Detect which cell encompasses the target text, then output its (X, Y) center coordinate. 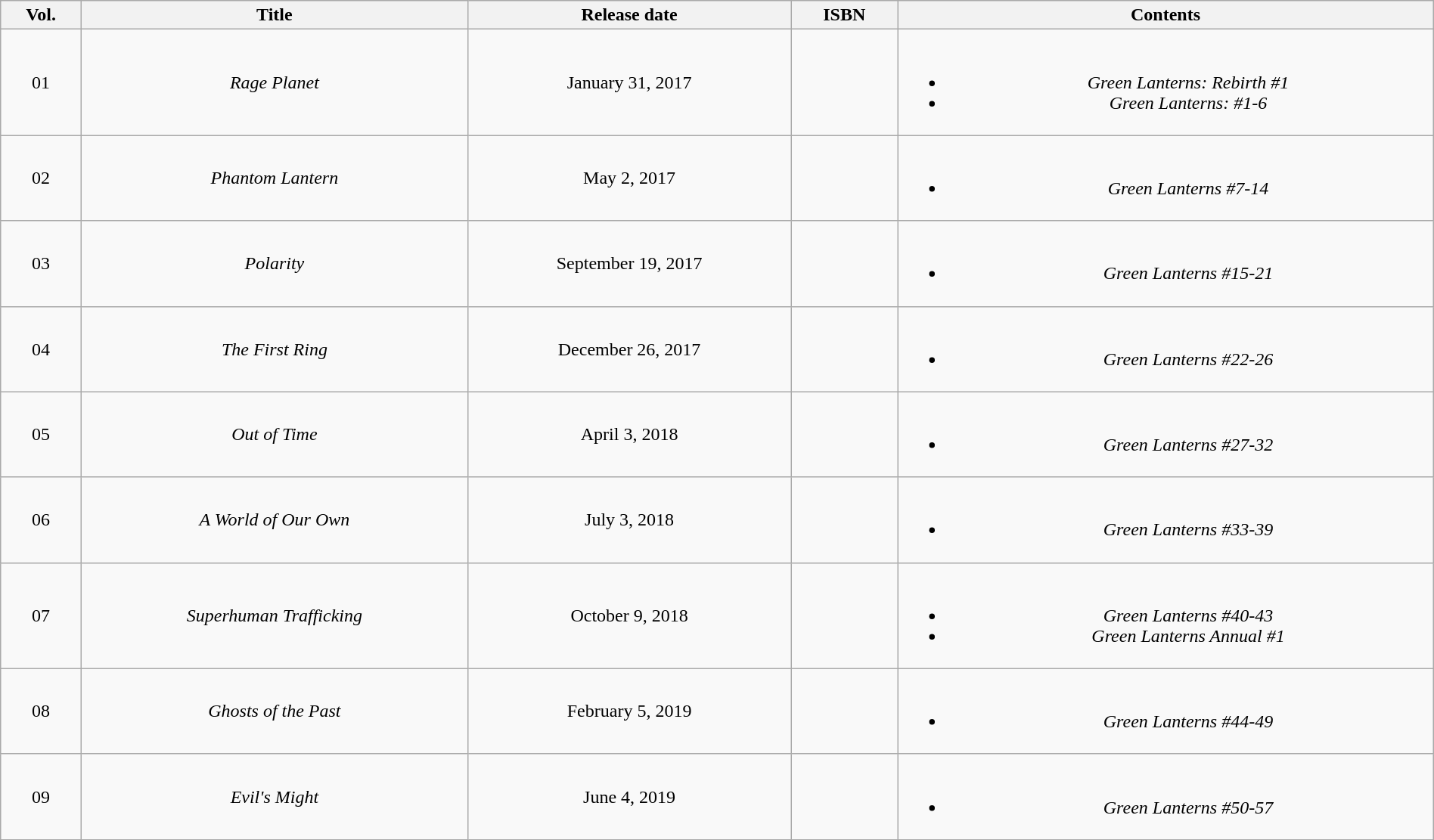
Ghosts of the Past (275, 711)
April 3, 2018 (629, 434)
May 2, 2017 (629, 178)
December 26, 2017 (629, 349)
Green Lanterns #40-43Green Lanterns Annual #1 (1166, 615)
September 19, 2017 (629, 263)
February 5, 2019 (629, 711)
Green Lanterns #7-14 (1166, 178)
03 (41, 263)
02 (41, 178)
08 (41, 711)
Green Lanterns: Rebirth #1Green Lanterns: #1-6 (1166, 82)
Green Lanterns #44-49 (1166, 711)
Polarity (275, 263)
Release date (629, 15)
Green Lanterns #22-26 (1166, 349)
07 (41, 615)
January 31, 2017 (629, 82)
Superhuman Trafficking (275, 615)
A World of Our Own (275, 520)
Vol. (41, 15)
The First Ring (275, 349)
Phantom Lantern (275, 178)
Contents (1166, 15)
Green Lanterns #33-39 (1166, 520)
Out of Time (275, 434)
Evil's Might (275, 797)
09 (41, 797)
ISBN (844, 15)
October 9, 2018 (629, 615)
Green Lanterns #15-21 (1166, 263)
06 (41, 520)
04 (41, 349)
June 4, 2019 (629, 797)
05 (41, 434)
Green Lanterns #50-57 (1166, 797)
01 (41, 82)
Green Lanterns #27-32 (1166, 434)
Title (275, 15)
July 3, 2018 (629, 520)
Rage Planet (275, 82)
